Return the [x, y] coordinate for the center point of the cell that contains the specified text.  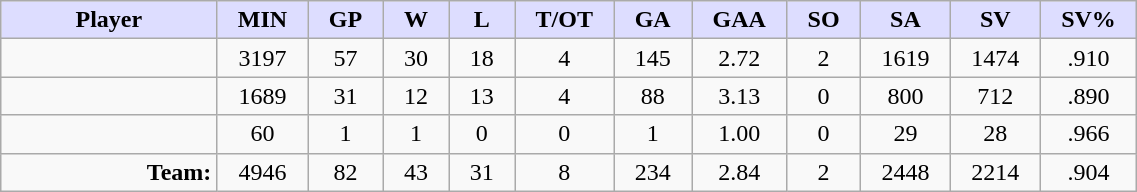
3197 [262, 58]
T/OT [564, 20]
SO [824, 20]
30 [416, 58]
.890 [1088, 96]
57 [346, 58]
GAA [740, 20]
234 [653, 172]
43 [416, 172]
82 [346, 172]
29 [906, 134]
W [416, 20]
13 [482, 96]
1619 [906, 58]
GA [653, 20]
12 [416, 96]
2.72 [740, 58]
88 [653, 96]
1474 [995, 58]
712 [995, 96]
2214 [995, 172]
18 [482, 58]
SV% [1088, 20]
.966 [1088, 134]
800 [906, 96]
SV [995, 20]
2448 [906, 172]
MIN [262, 20]
1.00 [740, 134]
L [482, 20]
2.84 [740, 172]
28 [995, 134]
3.13 [740, 96]
145 [653, 58]
GP [346, 20]
8 [564, 172]
1689 [262, 96]
SA [906, 20]
.904 [1088, 172]
.910 [1088, 58]
Team: [109, 172]
60 [262, 134]
Player [109, 20]
4946 [262, 172]
